Scan for the cell matching the given text and deliver its [x, y] coordinate at center. 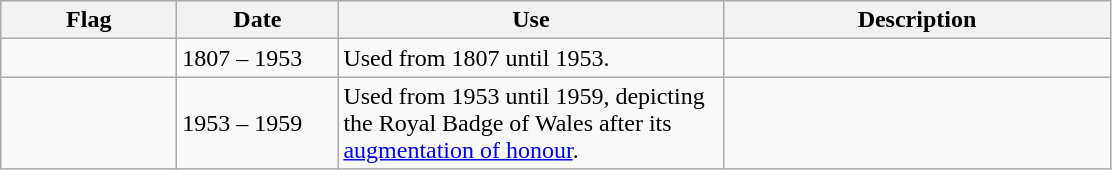
Description [917, 20]
Used from 1807 until 1953. [531, 58]
Use [531, 20]
Date [258, 20]
1807 – 1953 [258, 58]
1953 – 1959 [258, 123]
Used from 1953 until 1959, depicting the Royal Badge of Wales after its augmentation of honour. [531, 123]
Flag [89, 20]
